Return (x, y) of the center of cell containing provided text 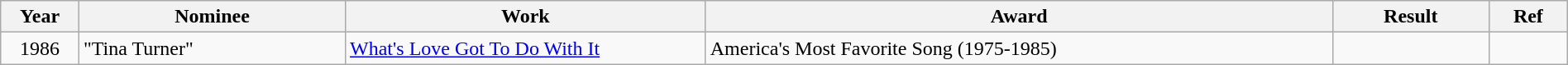
America's Most Favorite Song (1975-1985) (1019, 48)
What's Love Got To Do With It (526, 48)
"Tina Turner" (212, 48)
Award (1019, 17)
Work (526, 17)
Year (40, 17)
Nominee (212, 17)
Ref (1528, 17)
1986 (40, 48)
Result (1411, 17)
